Capture the cell that displays the provided text and extract its [X, Y] central coordinate. 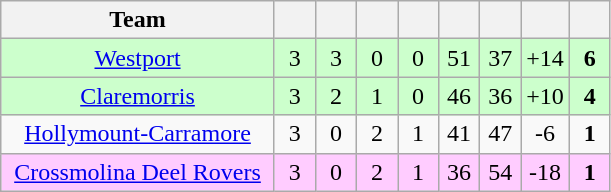
47 [500, 134]
+10 [546, 96]
4 [590, 96]
54 [500, 172]
51 [460, 58]
37 [500, 58]
-18 [546, 172]
Hollymount-Carramore [138, 134]
-6 [546, 134]
Crossmolina Deel Rovers [138, 172]
Claremorris [138, 96]
Team [138, 20]
6 [590, 58]
+14 [546, 58]
Westport [138, 58]
41 [460, 134]
46 [460, 96]
